For the text-containing cell, return its midpoint in [X, Y] coordinate format. 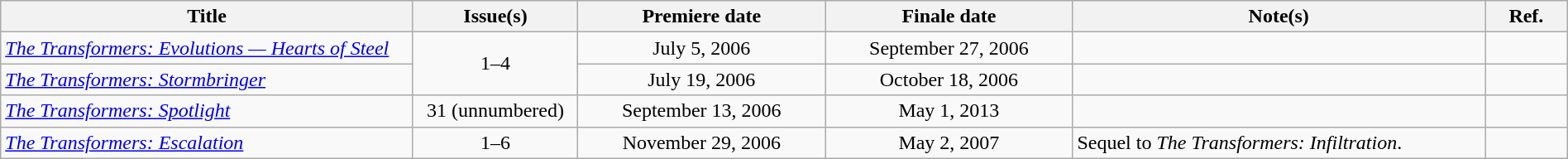
Ref. [1527, 17]
November 29, 2006 [701, 142]
September 27, 2006 [949, 48]
Sequel to The Transformers: Infiltration. [1279, 142]
May 2, 2007 [949, 142]
The Transformers: Evolutions — Hearts of Steel [207, 48]
May 1, 2013 [949, 111]
1–6 [495, 142]
July 19, 2006 [701, 79]
31 (unnumbered) [495, 111]
Finale date [949, 17]
Issue(s) [495, 17]
Premiere date [701, 17]
Note(s) [1279, 17]
1–4 [495, 64]
Title [207, 17]
October 18, 2006 [949, 79]
The Transformers: Spotlight [207, 111]
September 13, 2006 [701, 111]
The Transformers: Stormbringer [207, 79]
The Transformers: Escalation [207, 142]
July 5, 2006 [701, 48]
